Pinpoint the cell where the given text exists, returning its (x, y) midpoint coordinate. 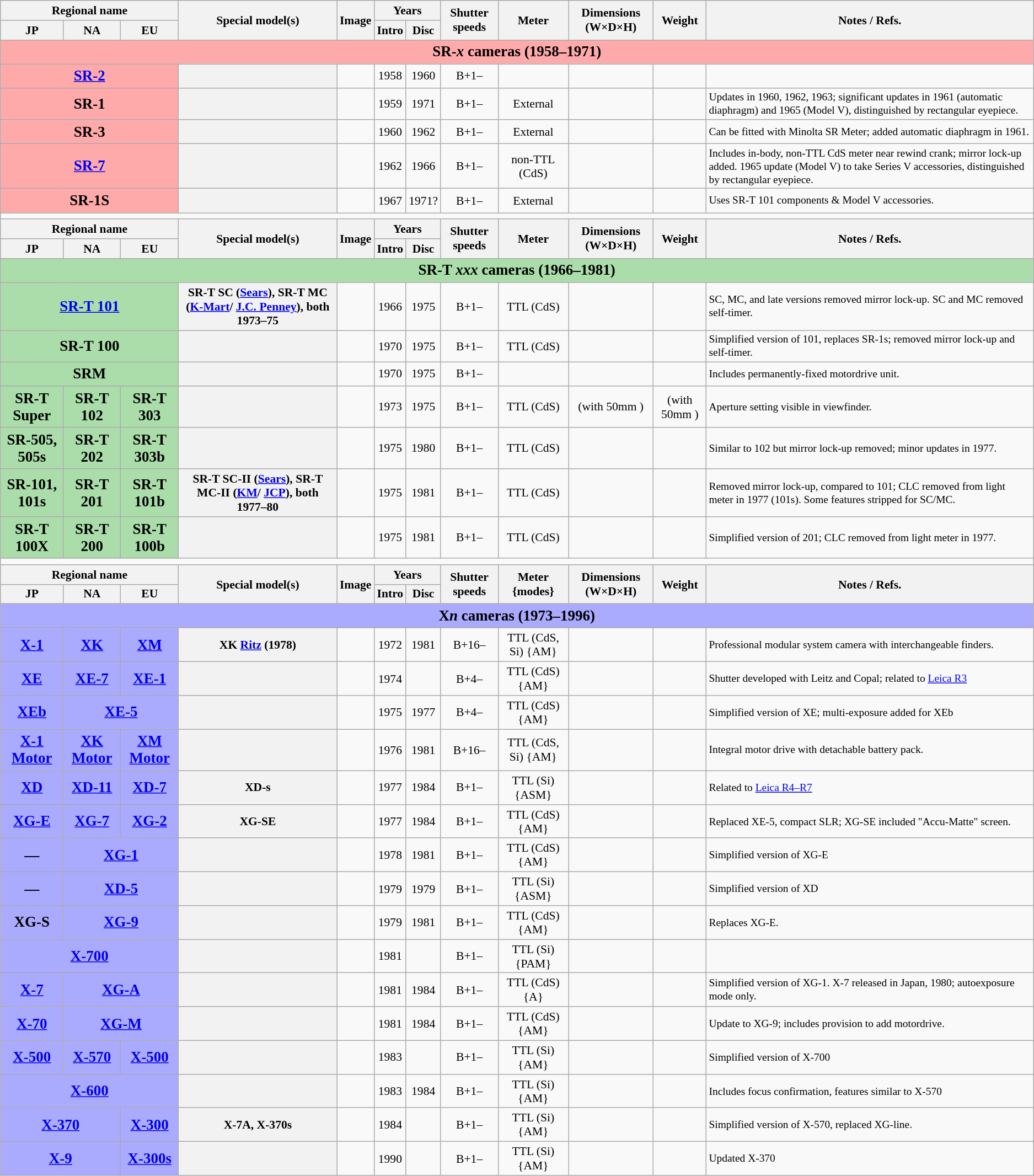
XG-9 (121, 922)
SR-T 100 (89, 346)
1973 (390, 407)
XE-7 (92, 678)
XG-M (121, 1024)
SR-T 201 (92, 493)
SR-T 100X (32, 537)
Simplified version of XG-1. X-7 released in Japan, 1980; autoexposure mode only. (870, 990)
XD-7 (150, 788)
1980 (424, 448)
XE (32, 678)
XG-2 (150, 822)
XD (32, 788)
XG-E (32, 822)
XK (92, 645)
Meter {modes} (533, 585)
Simplified version of 101, replaces SR-1s; removed mirror lock-up and self-timer. (870, 346)
SR-T 200 (92, 537)
Removed mirror lock-up, compared to 101; CLC removed from light meter in 1977 (101s). Some features stripped for SC/MC. (870, 493)
XM Motor (150, 750)
X-600 (89, 1091)
Aperture setting visible in viewfinder. (870, 407)
1978 (390, 855)
Simplified version of XG-E (870, 855)
XEb (32, 713)
SR-505, 505s (32, 448)
X-1 (32, 645)
non-TTL (CdS) (533, 167)
Can be fitted with Minolta SR Meter; added automatic diaphragm in 1961. (870, 132)
SR-T 101 (89, 307)
SR-T Super (32, 407)
XE-5 (121, 713)
Includes focus confirmation, features similar to X-570 (870, 1091)
SR-3 (89, 132)
Related to Leica R4–R7 (870, 788)
1990 (390, 1158)
SRM (89, 374)
SR-7 (89, 167)
Replaces XG-E. (870, 922)
1959 (390, 104)
SR-T 101b (150, 493)
SR-T 102 (92, 407)
Update to XG-9; includes provision to add motordrive. (870, 1024)
SR-2 (89, 76)
X-7 (32, 990)
1974 (390, 678)
X-570 (92, 1057)
1971? (424, 201)
X-1 Motor (32, 750)
SR-T 202 (92, 448)
Professional modular system camera with interchangeable finders. (870, 645)
SC, MC, and late versions removed mirror lock-up. SC and MC removed self-timer. (870, 307)
Replaced XE-5, compact SLR; XG-SE included "Accu-Matte" screen. (870, 822)
Uses SR-T 101 components & Model V accessories. (870, 201)
XG-A (121, 990)
SR-T xxx cameras (1966–1981) (517, 271)
SR-T SC-II (Sears), SR-T MC-II (KM/ JCP), both 1977–80 (258, 493)
1976 (390, 750)
XM (150, 645)
X-700 (89, 956)
XG-SE (258, 822)
SR-1S (89, 201)
X-300 (150, 1125)
1967 (390, 201)
Shutter developed with Leitz and Copal; related to Leica R3 (870, 678)
Simplified version of 201; CLC removed from light meter in 1977. (870, 537)
SR-T 303b (150, 448)
XD-11 (92, 788)
SR-T 100b (150, 537)
Updated X-370 (870, 1158)
XE-1 (150, 678)
Updates in 1960, 1962, 1963; significant updates in 1961 (automatic diaphragm) and 1965 (Model V), distinguished by rectangular eyepiece. (870, 104)
SR-101, 101s (32, 493)
X-9 (61, 1158)
1971 (424, 104)
SR-1 (89, 104)
XD-5 (121, 889)
Xn cameras (1973–1996) (517, 616)
TTL (CdS) {A} (533, 990)
Simplified version of X-700 (870, 1057)
SR-T SC (Sears), SR-T MC (K-Mart/ J.C. Penney), both 1973–75 (258, 307)
X-370 (61, 1125)
SR-x cameras (1958–1971) (517, 52)
XD-s (258, 788)
TTL (Si) {PAM} (533, 956)
XG-S (32, 922)
X-300s (150, 1158)
XK Motor (92, 750)
Simplified version of XE; multi-exposure added for XEb (870, 713)
1958 (390, 76)
Includes permanently-fixed motordrive unit. (870, 374)
Similar to 102 but mirror lock-up removed; minor updates in 1977. (870, 448)
1972 (390, 645)
X-7A, X-370s (258, 1125)
XG-7 (92, 822)
XG-1 (121, 855)
X-70 (32, 1024)
Integral motor drive with detachable battery pack. (870, 750)
SR-T 303 (150, 407)
Simplified version of X-570, replaced XG-line. (870, 1125)
XK Ritz (1978) (258, 645)
Simplified version of XD (870, 889)
